Locate the cell with the specified text and output its (x, y) center coordinate. 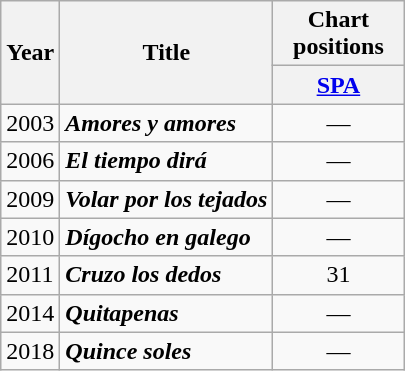
El tiempo dirá (166, 161)
2009 (30, 199)
2003 (30, 123)
Chart positions (338, 34)
SPA (338, 85)
2018 (30, 351)
Volar por los tejados (166, 199)
Dígocho en galego (166, 237)
2011 (30, 275)
Quitapenas (166, 313)
Quince soles (166, 351)
2010 (30, 237)
2014 (30, 313)
Year (30, 52)
2006 (30, 161)
Amores y amores (166, 123)
Cruzo los dedos (166, 275)
31 (338, 275)
Title (166, 52)
